Pinpoint the cell where the given text exists, returning its [X, Y] midpoint coordinate. 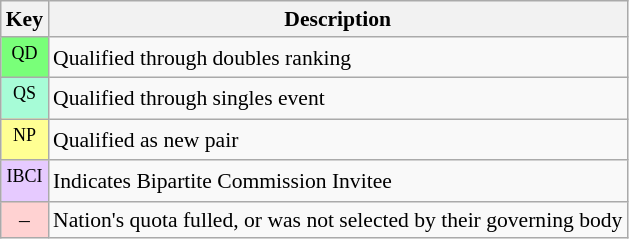
– [24, 220]
NP [24, 140]
Description [338, 19]
QD [24, 58]
IBCI [24, 182]
Qualified as new pair [338, 140]
Qualified through doubles ranking [338, 58]
Qualified through singles event [338, 98]
Key [24, 19]
QS [24, 98]
Indicates Bipartite Commission Invitee [338, 182]
Nation's quota fulled, or was not selected by their governing body [338, 220]
